Extract the (x, y) coordinate from the center of the cell holding the provided text.  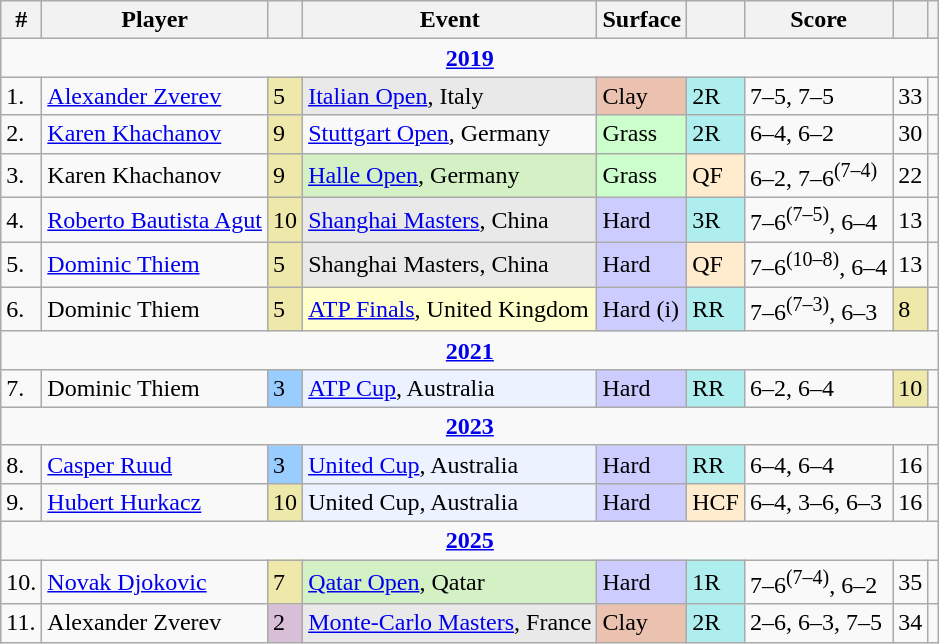
33 (910, 96)
2. (22, 134)
# (22, 20)
2025 (470, 541)
ATP Finals, United Kingdom (450, 310)
22 (910, 176)
2 (286, 623)
4. (22, 220)
Score (818, 20)
9. (22, 502)
6–2, 7–6(7–4) (818, 176)
Hard (i) (642, 310)
HCF (716, 502)
ATP Cup, Australia (450, 388)
1. (22, 96)
Player (155, 20)
Surface (642, 20)
Event (450, 20)
5. (22, 264)
7. (22, 388)
Hubert Hurkacz (155, 502)
Roberto Bautista Agut (155, 220)
34 (910, 623)
Halle Open, Germany (450, 176)
Monte-Carlo Masters, France (450, 623)
2019 (470, 58)
Novak Djokovic (155, 582)
6. (22, 310)
2021 (470, 350)
Stuttgart Open, Germany (450, 134)
6–2, 6–4 (818, 388)
7–6(7–4), 6–2 (818, 582)
Casper Ruud (155, 464)
6–4, 6–2 (818, 134)
8. (22, 464)
Italian Open, Italy (450, 96)
10. (22, 582)
1R (716, 582)
3. (22, 176)
35 (910, 582)
7–6(7–5), 6–4 (818, 220)
7–6(10–8), 6–4 (818, 264)
11. (22, 623)
3R (716, 220)
7–5, 7–5 (818, 96)
30 (910, 134)
Qatar Open, Qatar (450, 582)
6–4, 6–4 (818, 464)
2023 (470, 426)
6–4, 3–6, 6–3 (818, 502)
2–6, 6–3, 7–5 (818, 623)
7 (286, 582)
8 (910, 310)
7–6(7–3), 6–3 (818, 310)
